Output the (X, Y) coordinate of the center of the cell containing the given text.  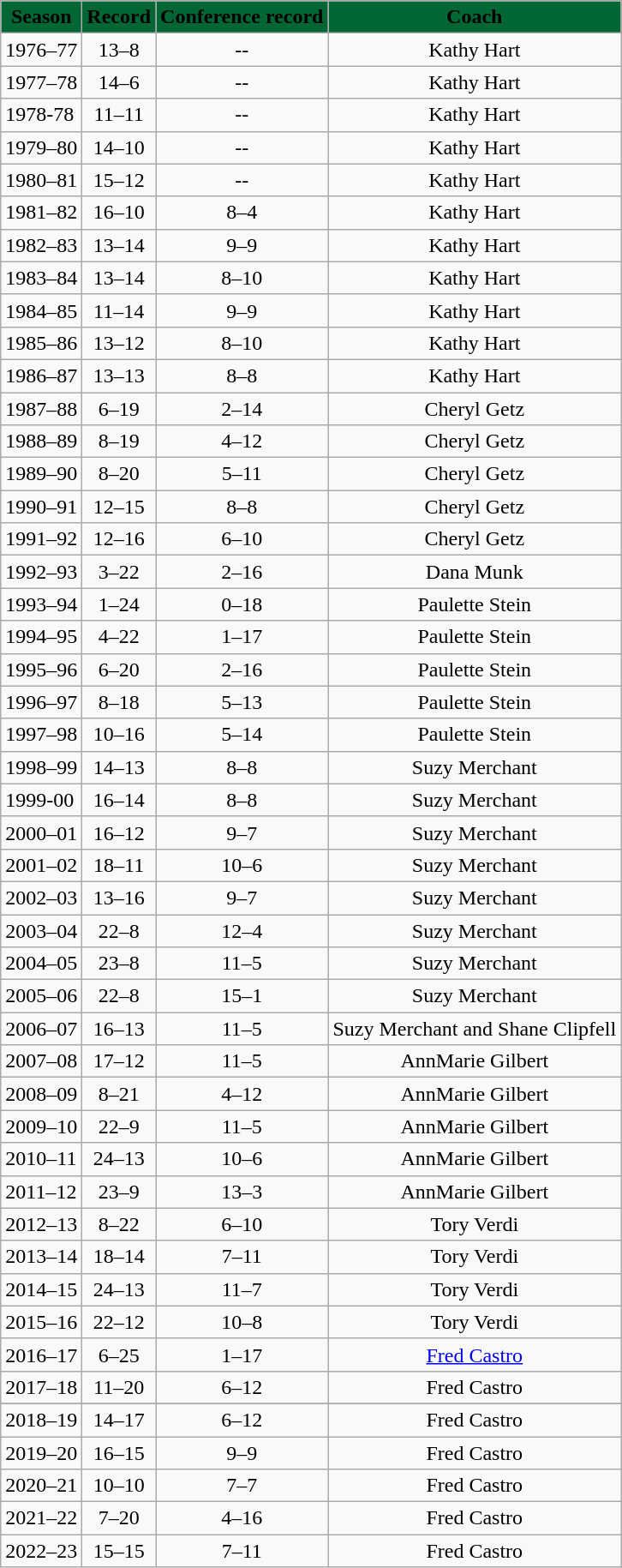
1981–82 (41, 213)
18–11 (119, 865)
Record (119, 17)
22–12 (119, 1322)
12–15 (119, 507)
1984–85 (41, 310)
1–24 (119, 604)
11–11 (119, 115)
11–20 (119, 1387)
15–1 (242, 996)
22–9 (119, 1126)
2015–16 (41, 1322)
14–17 (119, 1420)
1999-00 (41, 800)
13–8 (119, 50)
1994–95 (41, 637)
1998–99 (41, 767)
1987–88 (41, 409)
4–16 (242, 1518)
Suzy Merchant and Shane Clipfell (475, 1029)
2001–02 (41, 865)
8–22 (119, 1224)
16–13 (119, 1029)
2010–11 (41, 1159)
2014–15 (41, 1289)
1997–98 (41, 735)
Season (41, 17)
8–21 (119, 1094)
2003–04 (41, 930)
2005–06 (41, 996)
2013–14 (41, 1257)
7–20 (119, 1518)
11–14 (119, 310)
1989–90 (41, 474)
2–14 (242, 409)
Conference record (242, 17)
2002–03 (41, 898)
13–13 (119, 375)
1978-78 (41, 115)
2007–08 (41, 1061)
6–25 (119, 1355)
2008–09 (41, 1094)
2000–01 (41, 832)
10–10 (119, 1486)
2022–23 (41, 1551)
1990–91 (41, 507)
8–18 (119, 702)
1983–84 (41, 278)
1976–77 (41, 50)
18–14 (119, 1257)
7–7 (242, 1486)
Coach (475, 17)
5–14 (242, 735)
1991–92 (41, 539)
1995–96 (41, 670)
2020–21 (41, 1486)
23–9 (119, 1192)
16–15 (119, 1453)
2019–20 (41, 1453)
2012–13 (41, 1224)
1992–93 (41, 572)
1986–87 (41, 375)
1980–81 (41, 180)
16–14 (119, 800)
11–7 (242, 1289)
10–8 (242, 1322)
17–12 (119, 1061)
16–10 (119, 213)
2018–19 (41, 1420)
6–20 (119, 670)
4–22 (119, 637)
12–4 (242, 930)
Dana Munk (475, 572)
15–15 (119, 1551)
13–3 (242, 1192)
8–19 (119, 442)
2021–22 (41, 1518)
5–13 (242, 702)
10–16 (119, 735)
13–12 (119, 343)
1985–86 (41, 343)
1982–83 (41, 245)
8–4 (242, 213)
23–8 (119, 964)
6–19 (119, 409)
16–12 (119, 832)
12–16 (119, 539)
2004–05 (41, 964)
1977–78 (41, 82)
1993–94 (41, 604)
0–18 (242, 604)
2017–18 (41, 1387)
2009–10 (41, 1126)
1988–89 (41, 442)
15–12 (119, 180)
8–20 (119, 474)
1979–80 (41, 147)
14–13 (119, 767)
1996–97 (41, 702)
14–6 (119, 82)
2006–07 (41, 1029)
5–11 (242, 474)
3–22 (119, 572)
2011–12 (41, 1192)
13–16 (119, 898)
2016–17 (41, 1355)
14–10 (119, 147)
